Scan for the cell matching the given text and deliver its (X, Y) coordinate at center. 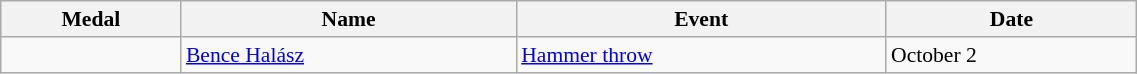
Date (1012, 19)
Hammer throw (701, 55)
Medal (91, 19)
Bence Halász (348, 55)
October 2 (1012, 55)
Name (348, 19)
Event (701, 19)
